For the text-containing cell, return its midpoint in (X, Y) coordinate format. 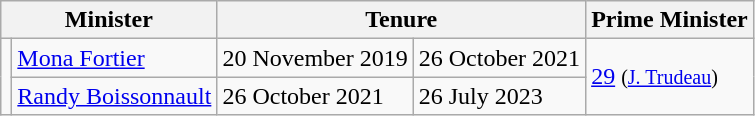
26 July 2023 (499, 96)
Randy Boissonnault (114, 96)
Mona Fortier (114, 58)
20 November 2019 (315, 58)
29 (J. Trudeau) (670, 77)
Prime Minister (670, 20)
Tenure (402, 20)
Minister (109, 20)
